From the cell containing the given text, extract its center point as (x, y) coordinate. 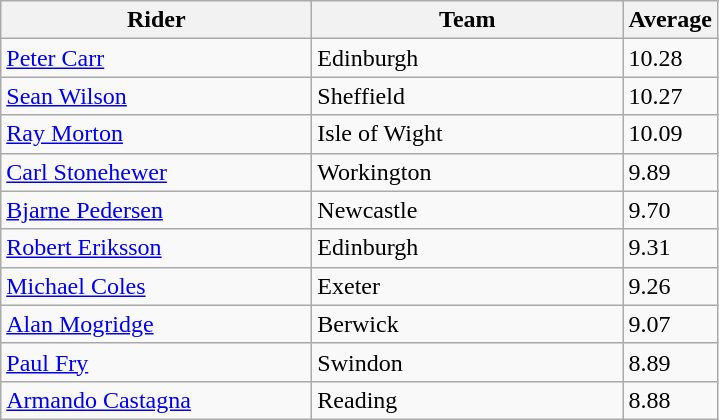
10.28 (670, 58)
9.31 (670, 248)
9.26 (670, 286)
Sean Wilson (156, 96)
Peter Carr (156, 58)
Bjarne Pedersen (156, 210)
Armando Castagna (156, 400)
Rider (156, 20)
Berwick (468, 324)
Swindon (468, 362)
Robert Eriksson (156, 248)
Paul Fry (156, 362)
Ray Morton (156, 134)
Sheffield (468, 96)
Average (670, 20)
9.07 (670, 324)
9.70 (670, 210)
10.27 (670, 96)
Isle of Wight (468, 134)
10.09 (670, 134)
9.89 (670, 172)
Workington (468, 172)
8.88 (670, 400)
Michael Coles (156, 286)
Team (468, 20)
Alan Mogridge (156, 324)
8.89 (670, 362)
Reading (468, 400)
Carl Stonehewer (156, 172)
Newcastle (468, 210)
Exeter (468, 286)
